Provide the (X, Y) coordinate of the cell's center where the given text is located.  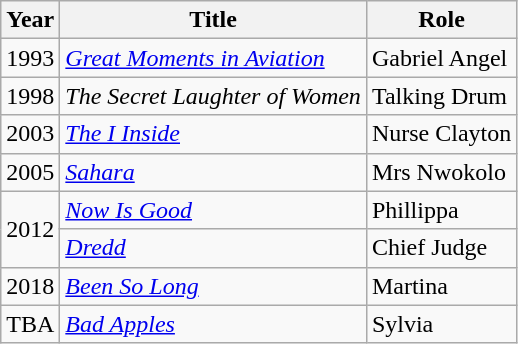
TBA (30, 324)
Sahara (214, 172)
Year (30, 20)
Nurse Clayton (441, 134)
Talking Drum (441, 96)
Chief Judge (441, 248)
Dredd (214, 248)
Role (441, 20)
The Secret Laughter of Women (214, 96)
2012 (30, 229)
2005 (30, 172)
Great Moments in Aviation (214, 58)
Bad Apples (214, 324)
Sylvia (441, 324)
Gabriel Angel (441, 58)
Been So Long (214, 286)
1993 (30, 58)
Phillippa (441, 210)
Martina (441, 286)
Now Is Good (214, 210)
1998 (30, 96)
Title (214, 20)
2003 (30, 134)
The I Inside (214, 134)
Mrs Nwokolo (441, 172)
2018 (30, 286)
